Output the [x, y] coordinate of the center of the cell containing the given text.  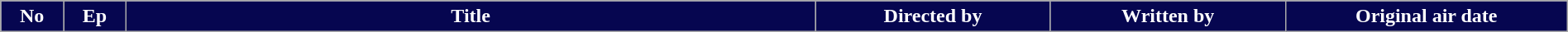
Original air date [1426, 16]
Directed by [933, 16]
Title [471, 16]
No [32, 16]
Ep [95, 16]
Written by [1168, 16]
